Extract the [X, Y] coordinate from the center of the cell holding the provided text.  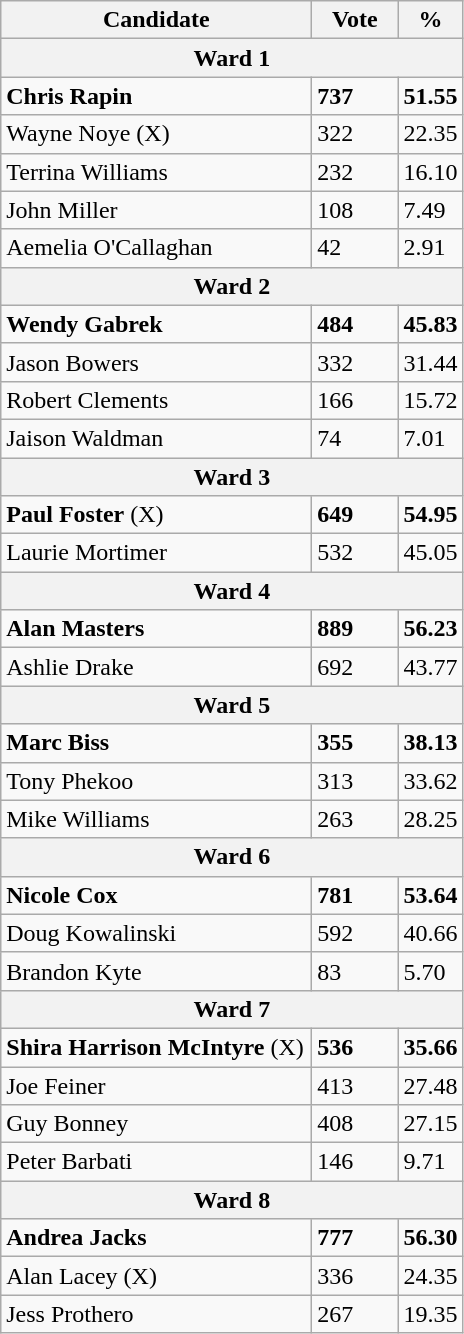
27.15 [430, 1124]
2.91 [430, 248]
42 [355, 248]
Ward 8 [232, 1200]
15.72 [430, 400]
Alan Lacey (X) [156, 1276]
27.48 [430, 1085]
53.64 [430, 895]
Candidate [156, 20]
9.71 [430, 1162]
5.70 [430, 971]
45.05 [430, 553]
54.95 [430, 515]
16.10 [430, 172]
Ward 4 [232, 591]
Jaison Waldman [156, 438]
166 [355, 400]
74 [355, 438]
408 [355, 1124]
Brandon Kyte [156, 971]
31.44 [430, 362]
781 [355, 895]
19.35 [430, 1314]
Marc Biss [156, 743]
Doug Kowalinski [156, 933]
Laurie Mortimer [156, 553]
56.23 [430, 629]
532 [355, 553]
Ward 5 [232, 705]
Jess Prothero [156, 1314]
592 [355, 933]
332 [355, 362]
484 [355, 324]
263 [355, 819]
536 [355, 1047]
Joe Feiner [156, 1085]
Jason Bowers [156, 362]
889 [355, 629]
692 [355, 667]
Ashlie Drake [156, 667]
Ward 6 [232, 857]
Vote [355, 20]
Tony Phekoo [156, 781]
24.35 [430, 1276]
Peter Barbati [156, 1162]
Ward 7 [232, 1009]
322 [355, 134]
Ward 3 [232, 477]
313 [355, 781]
43.77 [430, 667]
45.83 [430, 324]
38.13 [430, 743]
Alan Masters [156, 629]
33.62 [430, 781]
Guy Bonney [156, 1124]
56.30 [430, 1238]
232 [355, 172]
John Miller [156, 210]
40.66 [430, 933]
Nicole Cox [156, 895]
Chris Rapin [156, 96]
83 [355, 971]
Paul Foster (X) [156, 515]
22.35 [430, 134]
Robert Clements [156, 400]
737 [355, 96]
Shira Harrison McIntyre (X) [156, 1047]
Andrea Jacks [156, 1238]
Ward 2 [232, 286]
7.01 [430, 438]
146 [355, 1162]
Terrina Williams [156, 172]
355 [355, 743]
35.66 [430, 1047]
Aemelia O'Callaghan [156, 248]
% [430, 20]
267 [355, 1314]
336 [355, 1276]
51.55 [430, 96]
108 [355, 210]
Mike Williams [156, 819]
649 [355, 515]
Ward 1 [232, 58]
28.25 [430, 819]
7.49 [430, 210]
Wendy Gabrek [156, 324]
Wayne Noye (X) [156, 134]
777 [355, 1238]
413 [355, 1085]
